Locate the cell with the specified text and output its (x, y) center coordinate. 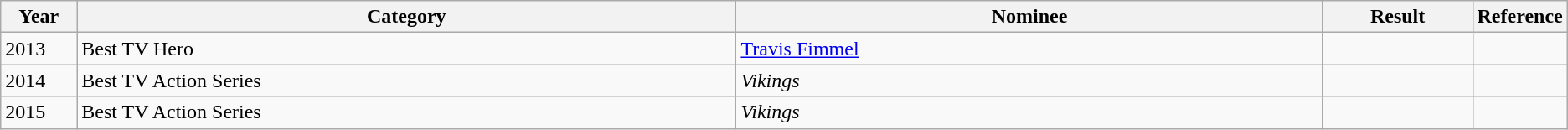
Result (1397, 17)
Reference (1519, 17)
Year (39, 17)
2013 (39, 49)
Category (407, 17)
Nominee (1029, 17)
2014 (39, 81)
Best TV Hero (407, 49)
Travis Fimmel (1029, 49)
2015 (39, 112)
